Locate the cell with the specified text and output its (X, Y) center coordinate. 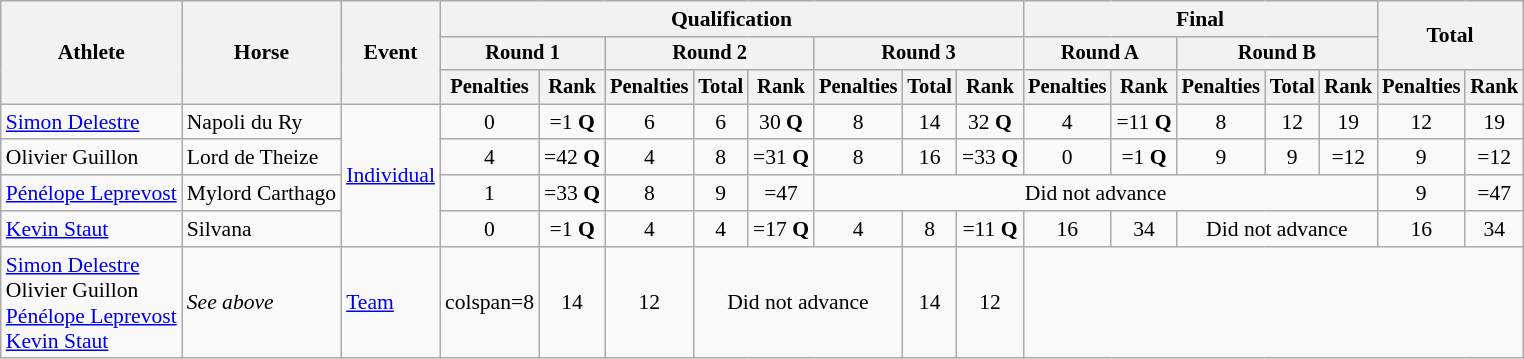
=17 Q (781, 229)
Silvana (262, 229)
Round B (1277, 54)
Mylord Carthago (262, 193)
=31 Q (781, 158)
Napoli du Ry (262, 122)
Team (390, 303)
Pénélope Leprevost (92, 193)
Round 3 (918, 54)
See above (262, 303)
Round 2 (710, 54)
colspan=8 (490, 303)
Olivier Guillon (92, 158)
32 Q (990, 122)
Athlete (92, 52)
Round 1 (522, 54)
Qualification (732, 19)
Individual (390, 175)
Horse (262, 52)
30 Q (781, 122)
Event (390, 52)
=42 Q (572, 158)
Kevin Staut (92, 229)
Final (1200, 19)
Round A (1100, 54)
Simon DelestreOlivier GuillonPénélope LeprevostKevin Staut (92, 303)
1 (490, 193)
Simon Delestre (92, 122)
Lord de Theize (262, 158)
